Detect which cell encompasses the target text, then output its [X, Y] center coordinate. 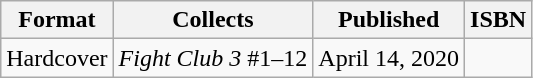
Published [389, 20]
Format [57, 20]
April 14, 2020 [389, 58]
Collects [213, 20]
ISBN [498, 20]
Hardcover [57, 58]
Fight Club 3 #1–12 [213, 58]
